Extract the (x, y) coordinate from the center of the cell holding the provided text.  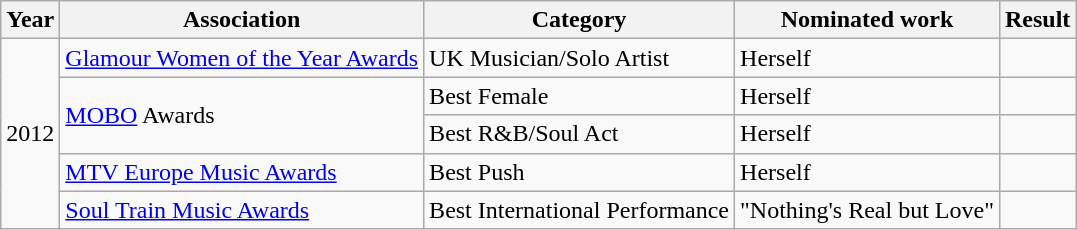
Best Push (580, 172)
"Nothing's Real but Love" (868, 210)
Glamour Women of the Year Awards (242, 58)
Soul Train Music Awards (242, 210)
Result (1037, 20)
Best Female (580, 96)
Best International Performance (580, 210)
Best R&B/Soul Act (580, 134)
Year (30, 20)
Nominated work (868, 20)
2012 (30, 134)
UK Musician/Solo Artist (580, 58)
MTV Europe Music Awards (242, 172)
Category (580, 20)
Association (242, 20)
MOBO Awards (242, 115)
